Determine the (X, Y) coordinate at the center of the cell enclosing the given text.  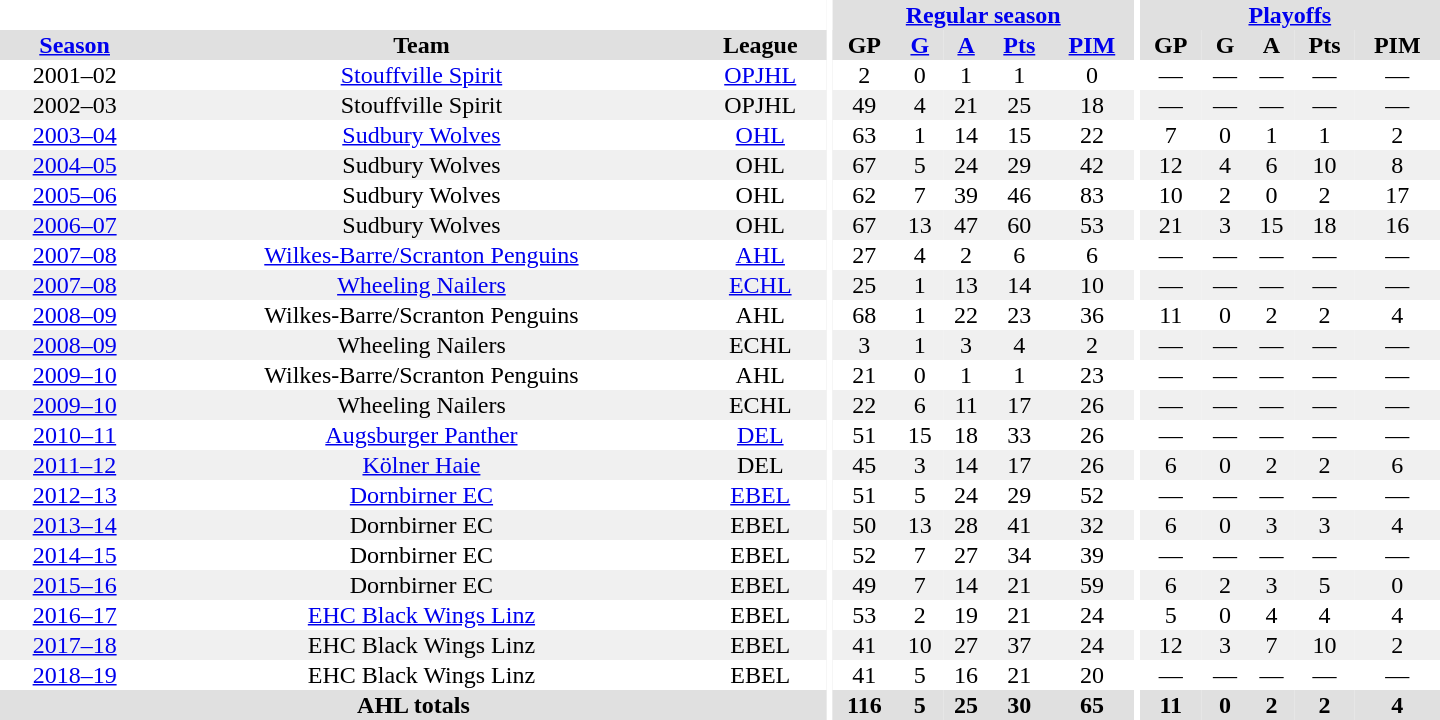
2018–19 (74, 675)
2010–11 (74, 435)
63 (864, 135)
AHL totals (414, 705)
2013–14 (74, 525)
42 (1092, 165)
47 (966, 225)
20 (1092, 675)
50 (864, 525)
65 (1092, 705)
37 (1019, 645)
8 (1398, 165)
Kölner Haie (421, 465)
59 (1092, 585)
2006–07 (74, 225)
2012–13 (74, 495)
33 (1019, 435)
2001–02 (74, 75)
32 (1092, 525)
19 (966, 615)
60 (1019, 225)
45 (864, 465)
2011–12 (74, 465)
28 (966, 525)
2015–16 (74, 585)
2004–05 (74, 165)
Playoffs (1290, 15)
68 (864, 315)
2014–15 (74, 555)
2002–03 (74, 105)
Team (421, 45)
34 (1019, 555)
Augsburger Panther (421, 435)
116 (864, 705)
Season (74, 45)
46 (1019, 195)
62 (864, 195)
83 (1092, 195)
2017–18 (74, 645)
2016–17 (74, 615)
30 (1019, 705)
36 (1092, 315)
League (760, 45)
2005–06 (74, 195)
2003–04 (74, 135)
Regular season (983, 15)
